Extract the [x, y] coordinate from the center of the cell holding the provided text.  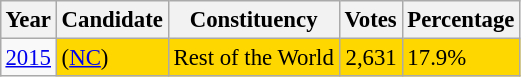
Rest of the World [254, 57]
Year [28, 20]
2015 [28, 57]
(NC) [112, 57]
Candidate [112, 20]
Percentage [461, 20]
Constituency [254, 20]
17.9% [461, 57]
2,631 [370, 57]
Votes [370, 20]
